For the text-containing cell, return its midpoint in (X, Y) coordinate format. 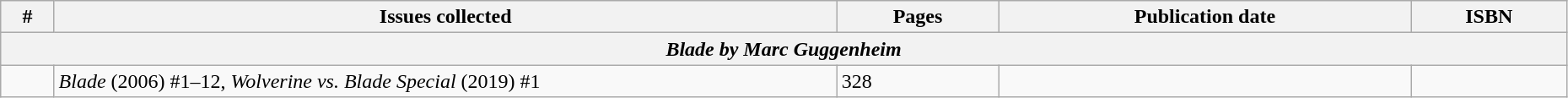
Blade by Marc Guggenheim (784, 49)
ISBN (1489, 17)
# (27, 17)
328 (918, 81)
Issues collected (445, 17)
Publication date (1205, 17)
Pages (918, 17)
Blade (2006) #1–12, Wolverine vs. Blade Special (2019) #1 (445, 81)
